Detect which cell encompasses the target text, then output its (x, y) center coordinate. 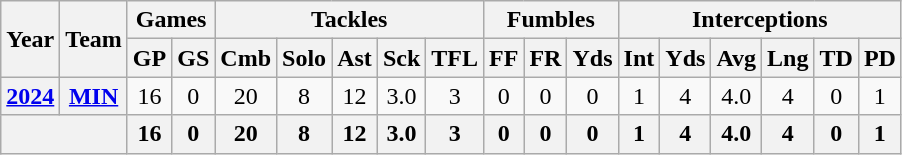
Lng (788, 58)
GS (194, 58)
Cmb (246, 58)
PD (880, 58)
TD (836, 58)
Ast (355, 58)
TFL (455, 58)
Avg (736, 58)
Team (94, 39)
Solo (304, 58)
Fumbles (552, 20)
Sck (401, 58)
Games (170, 20)
Tackles (350, 20)
GP (149, 58)
FF (504, 58)
Year (30, 39)
MIN (94, 96)
Int (639, 58)
2024 (30, 96)
FR (546, 58)
Interceptions (760, 20)
